Find where the given text appears and provide that cell's center as (X, Y) coordinate. 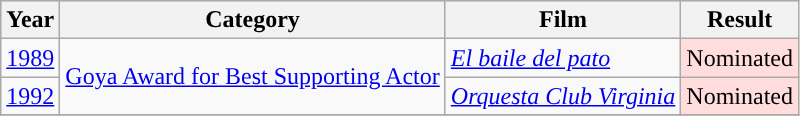
Result (740, 20)
Film (563, 20)
El baile del pato (563, 58)
Year (30, 20)
1989 (30, 58)
Orquesta Club Virginia (563, 96)
1992 (30, 96)
Goya Award for Best Supporting Actor (252, 77)
Category (252, 20)
